Pinpoint the cell where the given text exists, returning its (X, Y) midpoint coordinate. 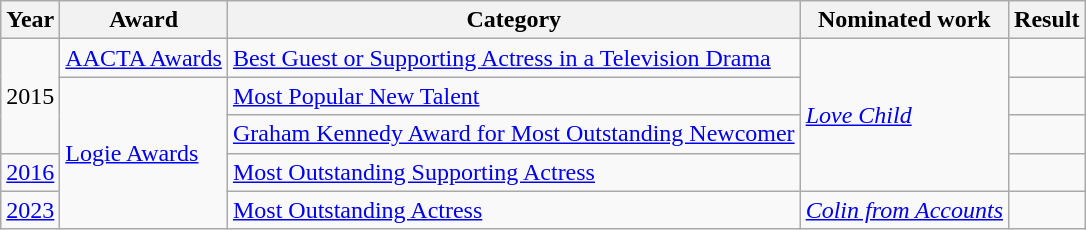
Award (144, 20)
Most Popular New Talent (514, 96)
Category (514, 20)
Most Outstanding Actress (514, 210)
AACTA Awards (144, 58)
Logie Awards (144, 153)
Result (1047, 20)
2023 (30, 210)
Graham Kennedy Award for Most Outstanding Newcomer (514, 134)
Nominated work (904, 20)
Year (30, 20)
2016 (30, 172)
2015 (30, 96)
Colin from Accounts (904, 210)
Most Outstanding Supporting Actress (514, 172)
Love Child (904, 115)
Best Guest or Supporting Actress in a Television Drama (514, 58)
